From the cell containing the given text, extract its center point as (x, y) coordinate. 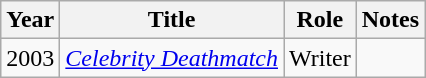
Notes (390, 20)
Role (320, 20)
2003 (30, 58)
Title (172, 20)
Celebrity Deathmatch (172, 58)
Year (30, 20)
Writer (320, 58)
